Locate the cell with the specified text and output its [X, Y] center coordinate. 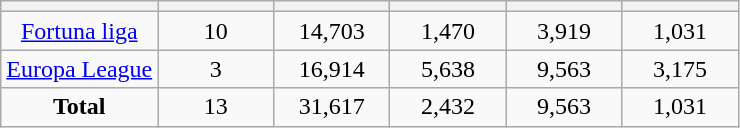
Europa League [80, 69]
Fortuna liga [80, 31]
31,617 [332, 107]
3 [216, 69]
3,175 [680, 69]
3,919 [564, 31]
14,703 [332, 31]
2,432 [448, 107]
10 [216, 31]
5,638 [448, 69]
1,470 [448, 31]
13 [216, 107]
16,914 [332, 69]
Total [80, 107]
